Detect which cell encompasses the target text, then output its (X, Y) center coordinate. 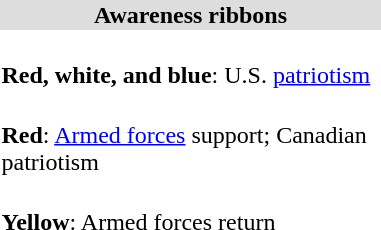
Red, white, and blue: U.S. patriotism (190, 62)
Red: Armed forces support; Canadian patriotism (190, 135)
Awareness ribbons (190, 15)
